Capture the cell that displays the provided text and extract its [X, Y] central coordinate. 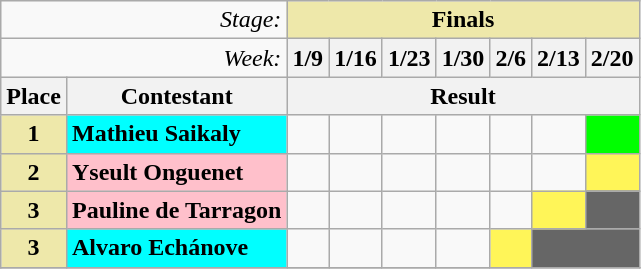
2/20 [612, 58]
2/13 [559, 58]
2/6 [511, 58]
1/9 [308, 58]
1/30 [463, 58]
Alvaro Echánove [176, 248]
1/23 [409, 58]
1/16 [356, 58]
2 [34, 172]
Stage: [144, 20]
1 [34, 134]
Pauline de Tarragon [176, 210]
Yseult Onguenet [176, 172]
Result [463, 96]
Contestant [176, 96]
Finals [463, 20]
Week: [144, 58]
Mathieu Saikaly [176, 134]
Place [34, 96]
